Extract the (X, Y) coordinate from the center of the cell holding the provided text.  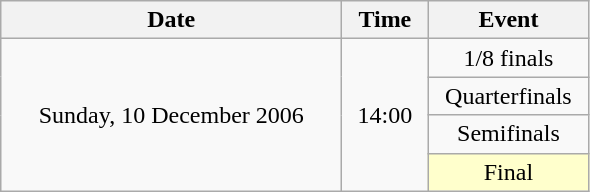
Event (508, 20)
14:00 (385, 115)
Sunday, 10 December 2006 (172, 115)
Quarterfinals (508, 96)
Time (385, 20)
Date (172, 20)
Semifinals (508, 134)
1/8 finals (508, 58)
Final (508, 172)
